Return (x, y) of the center of cell containing provided text 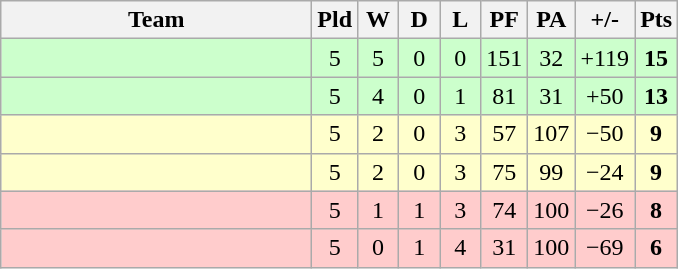
6 (656, 248)
74 (504, 210)
D (420, 20)
151 (504, 58)
W (378, 20)
8 (656, 210)
32 (552, 58)
+50 (605, 96)
+/- (605, 20)
57 (504, 134)
107 (552, 134)
Pts (656, 20)
−24 (605, 172)
Pld (335, 20)
−69 (605, 248)
−50 (605, 134)
+119 (605, 58)
13 (656, 96)
75 (504, 172)
99 (552, 172)
Team (156, 20)
PF (504, 20)
PA (552, 20)
81 (504, 96)
15 (656, 58)
−26 (605, 210)
L (460, 20)
